Output the (x, y) coordinate of the center of the cell containing the given text.  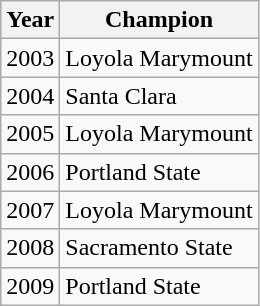
Year (30, 20)
Champion (159, 20)
2009 (30, 286)
2008 (30, 248)
2006 (30, 172)
2005 (30, 134)
Sacramento State (159, 248)
Santa Clara (159, 96)
2004 (30, 96)
2003 (30, 58)
2007 (30, 210)
